Output the [X, Y] coordinate of the center of the cell containing the given text.  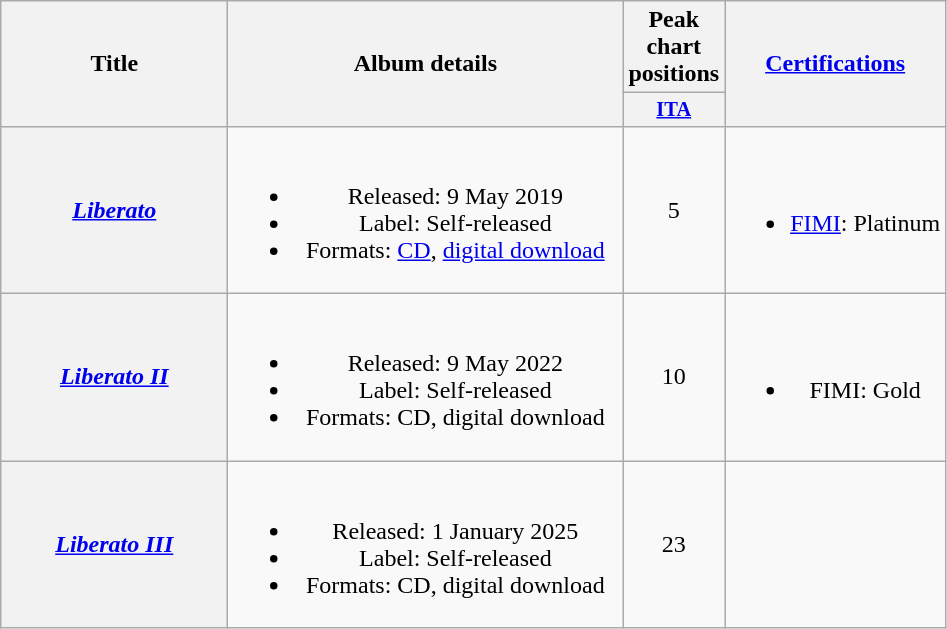
Peak chart positions [674, 47]
5 [674, 210]
ITA [674, 110]
Title [114, 64]
Certifications [836, 64]
23 [674, 544]
FIMI: Platinum [836, 210]
Released: 1 January 2025Label: Self-releasedFormats: CD, digital download [426, 544]
Liberato II [114, 378]
Released: 9 May 2022Label: Self-releasedFormats: CD, digital download [426, 378]
Liberato III [114, 544]
Released: 9 May 2019Label: Self-releasedFormats: CD, digital download [426, 210]
Album details [426, 64]
FIMI: Gold [836, 378]
Liberato [114, 210]
10 [674, 378]
